Search for the cell housing the specified text and yield its [x, y] center coordinate. 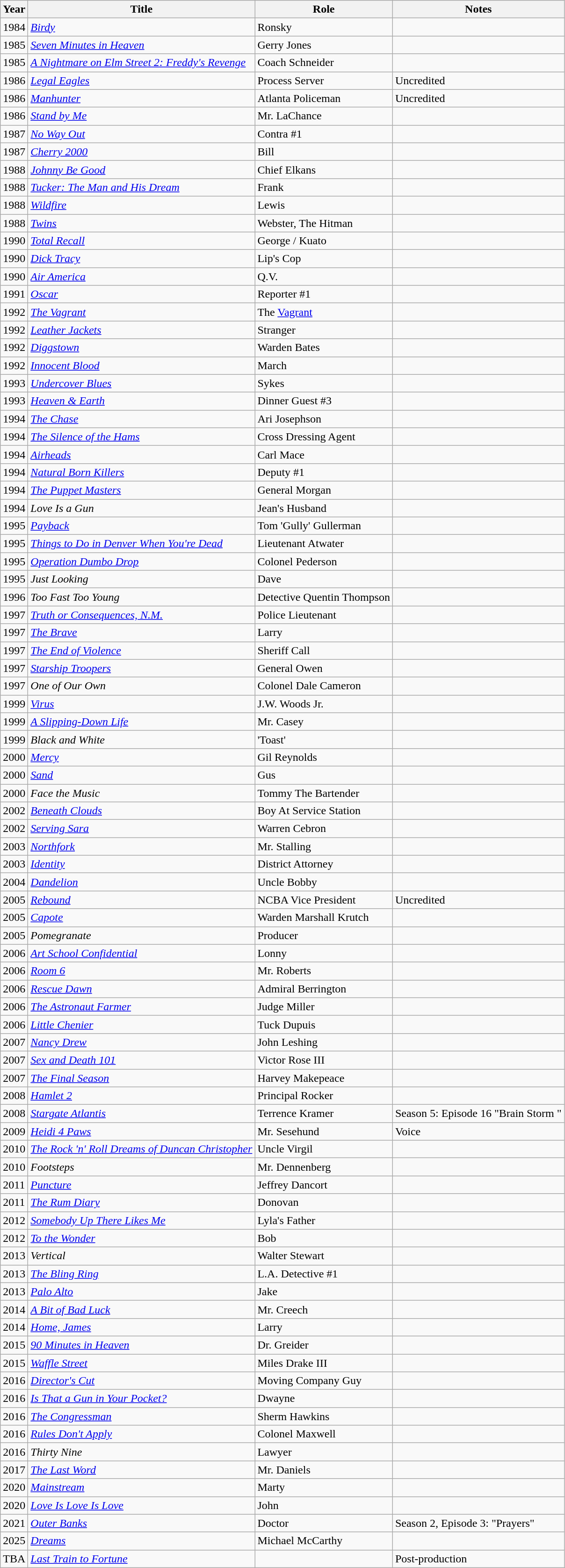
The Rum Diary [141, 1203]
General Morgan [324, 490]
Police Lieutenant [324, 615]
Things to Do in Denver When You're Dead [141, 544]
Serving Sara [141, 829]
Warren Cebron [324, 829]
Room 6 [141, 971]
Dinner Guest #3 [324, 401]
Director's Cut [141, 1381]
Jeffrey Dancort [324, 1185]
Hamlet 2 [141, 1096]
Ronsky [324, 27]
Vertical [141, 1256]
Boy At Service Station [324, 811]
Johnny Be Good [141, 169]
TBA [14, 1559]
Tucker: The Man and His Dream [141, 187]
Dr. Greider [324, 1345]
Dreams [141, 1541]
Moving Company Guy [324, 1381]
L.A. Detective #1 [324, 1274]
Love Is Love Is Love [141, 1505]
Air America [141, 277]
Natural Born Killers [141, 472]
John Leshing [324, 1042]
Mr. Roberts [324, 971]
Michael McCarthy [324, 1541]
Dick Tracy [141, 259]
Total Recall [141, 241]
Warden Bates [324, 348]
Seven Minutes in Heaven [141, 45]
A Nightmare on Elm Street 2: Freddy's Revenge [141, 63]
Payback [141, 526]
Legal Eagles [141, 80]
2017 [14, 1470]
Dwayne [324, 1399]
Puncture [141, 1185]
The Last Word [141, 1470]
Cross Dressing Agent [324, 437]
Bob [324, 1238]
Deputy #1 [324, 472]
2009 [14, 1131]
Stand by Me [141, 116]
Identity [141, 864]
Year [14, 9]
To the Wonder [141, 1238]
Home, James [141, 1327]
'Toast' [324, 739]
NCBA Vice President [324, 900]
The Congressman [141, 1416]
90 Minutes in Heaven [141, 1345]
Manhunter [141, 98]
Role [324, 9]
Season 5: Episode 16 "Brain Storm " [478, 1114]
The Brave [141, 633]
Walter Stewart [324, 1256]
Northfork [141, 846]
Victor Rose III [324, 1060]
Coach Schneider [324, 63]
Leather Jackets [141, 330]
Just Looking [141, 579]
Colonel Pederson [324, 562]
Miles Drake III [324, 1363]
Starship Troopers [141, 668]
Sherm Hawkins [324, 1416]
Judge Miller [324, 1006]
Sand [141, 775]
Face the Music [141, 793]
Footsteps [141, 1167]
The Bling Ring [141, 1274]
Sheriff Call [324, 650]
Process Server [324, 80]
Gus [324, 775]
Sex and Death 101 [141, 1060]
Chief Elkans [324, 169]
Mr. Stalling [324, 846]
Bill [324, 152]
The End of Violence [141, 650]
Producer [324, 935]
Lyla's Father [324, 1220]
The Puppet Masters [141, 490]
Colonel Dale Cameron [324, 686]
Colonel Maxwell [324, 1434]
Pomegranate [141, 935]
Diggstown [141, 348]
Sykes [324, 383]
Mr. LaChance [324, 116]
District Attorney [324, 864]
Stranger [324, 330]
Waffle Street [141, 1363]
The Rock 'n' Roll Dreams of Duncan Christopher [141, 1149]
Love Is a Gun [141, 508]
Last Train to Fortune [141, 1559]
Gil Reynolds [324, 757]
Lieutenant Atwater [324, 544]
Title [141, 9]
Reporter #1 [324, 294]
Innocent Blood [141, 365]
Gerry Jones [324, 45]
Somebody Up There Likes Me [141, 1220]
Uncle Virgil [324, 1149]
Heidi 4 Paws [141, 1131]
The Final Season [141, 1078]
Dave [324, 579]
Mr. Dennenberg [324, 1167]
Harvey Makepeace [324, 1078]
Lonny [324, 953]
Terrence Kramer [324, 1114]
Marty [324, 1488]
Is That a Gun in Your Pocket? [141, 1399]
Detective Quentin Thompson [324, 597]
Oscar [141, 294]
Airheads [141, 454]
No Way Out [141, 134]
Atlanta Policeman [324, 98]
Doctor [324, 1523]
John [324, 1505]
Thirty Nine [141, 1452]
Jake [324, 1291]
Tom 'Gully' Gullerman [324, 526]
Wildfire [141, 205]
Tuck Dupuis [324, 1024]
Jean's Husband [324, 508]
Admiral Berrington [324, 989]
Mr. Daniels [324, 1470]
Rebound [141, 900]
Truth or Consequences, N.M. [141, 615]
Nancy Drew [141, 1042]
Lawyer [324, 1452]
Mr. Sesehund [324, 1131]
George / Kuato [324, 241]
Donovan [324, 1203]
Post-production [478, 1559]
Black and White [141, 739]
J.W. Woods Jr. [324, 704]
Outer Banks [141, 1523]
Q.V. [324, 277]
A Slipping-Down Life [141, 722]
2004 [14, 882]
Mercy [141, 757]
Birdy [141, 27]
Cherry 2000 [141, 152]
Heaven & Earth [141, 401]
Stargate Atlantis [141, 1114]
Virus [141, 704]
Warden Marshall Krutch [324, 918]
Webster, The Hitman [324, 223]
Operation Dumbo Drop [141, 562]
March [324, 365]
One of Our Own [141, 686]
Little Chenier [141, 1024]
General Owen [324, 668]
1984 [14, 27]
Carl Mace [324, 454]
Uncle Bobby [324, 882]
Frank [324, 187]
Rescue Dawn [141, 989]
Too Fast Too Young [141, 597]
The Silence of the Hams [141, 437]
1996 [14, 597]
Mainstream [141, 1488]
Mr. Casey [324, 722]
Voice [478, 1131]
A Bit of Bad Luck [141, 1309]
2021 [14, 1523]
Lewis [324, 205]
Beneath Clouds [141, 811]
Principal Rocker [324, 1096]
Art School Confidential [141, 953]
2025 [14, 1541]
Tommy The Bartender [324, 793]
Notes [478, 9]
Ari Josephson [324, 419]
The Chase [141, 419]
Capote [141, 918]
Palo Alto [141, 1291]
Contra #1 [324, 134]
1991 [14, 294]
Rules Don't Apply [141, 1434]
Undercover Blues [141, 383]
Mr. Creech [324, 1309]
Dandelion [141, 882]
Lip's Cop [324, 259]
Season 2, Episode 3: "Prayers" [478, 1523]
The Astronaut Farmer [141, 1006]
Twins [141, 223]
